Locate the cell with the specified text and output its (X, Y) center coordinate. 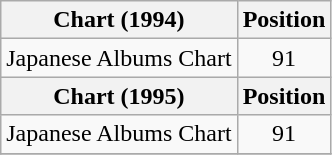
Chart (1995) (119, 96)
Chart (1994) (119, 20)
